Return [x, y] of the center of cell containing provided text 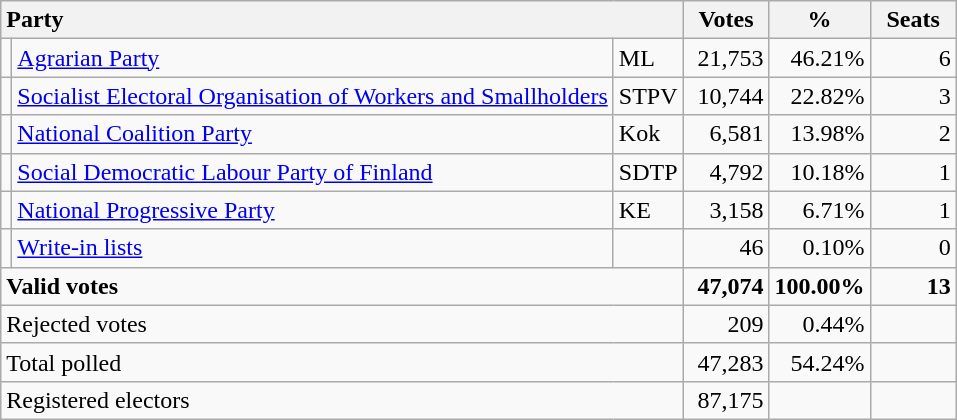
Seats [913, 20]
0.10% [820, 248]
National Coalition Party [312, 134]
6.71% [820, 210]
87,175 [726, 400]
Social Democratic Labour Party of Finland [312, 172]
3 [913, 96]
Write-in lists [312, 248]
ML [648, 58]
6,581 [726, 134]
National Progressive Party [312, 210]
2 [913, 134]
Kok [648, 134]
Party [342, 20]
209 [726, 324]
Votes [726, 20]
Valid votes [342, 286]
10,744 [726, 96]
3,158 [726, 210]
100.00% [820, 286]
Socialist Electoral Organisation of Workers and Smallholders [312, 96]
0 [913, 248]
6 [913, 58]
STPV [648, 96]
13 [913, 286]
21,753 [726, 58]
Total polled [342, 362]
Agrarian Party [312, 58]
54.24% [820, 362]
22.82% [820, 96]
SDTP [648, 172]
47,074 [726, 286]
KE [648, 210]
Registered electors [342, 400]
46.21% [820, 58]
13.98% [820, 134]
0.44% [820, 324]
46 [726, 248]
47,283 [726, 362]
% [820, 20]
4,792 [726, 172]
Rejected votes [342, 324]
10.18% [820, 172]
